From the cell containing the given text, extract its center point as [x, y] coordinate. 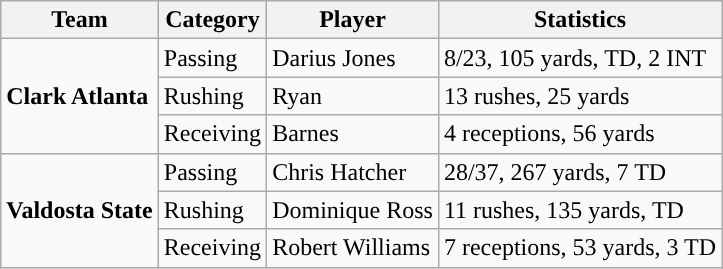
4 receptions, 56 yards [580, 134]
Robert Williams [353, 248]
Clark Atlanta [80, 96]
8/23, 105 yards, TD, 2 INT [580, 58]
11 rushes, 135 yards, TD [580, 210]
Team [80, 20]
Dominique Ross [353, 210]
Darius Jones [353, 58]
Chris Hatcher [353, 172]
13 rushes, 25 yards [580, 96]
7 receptions, 53 yards, 3 TD [580, 248]
Valdosta State [80, 210]
Statistics [580, 20]
Ryan [353, 96]
28/37, 267 yards, 7 TD [580, 172]
Barnes [353, 134]
Player [353, 20]
Category [212, 20]
